Determine the [x, y] coordinate at the center of the cell enclosing the given text.  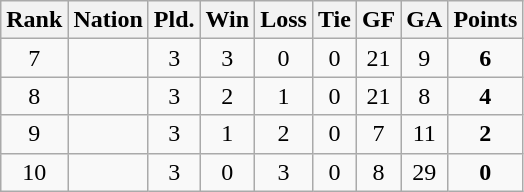
Nation [108, 20]
GA [424, 20]
11 [424, 134]
Pld. [174, 20]
Win [228, 20]
Loss [284, 20]
GF [378, 20]
29 [424, 172]
6 [486, 58]
Tie [334, 20]
4 [486, 96]
10 [34, 172]
Rank [34, 20]
Points [486, 20]
